Search for the cell housing the specified text and yield its [x, y] center coordinate. 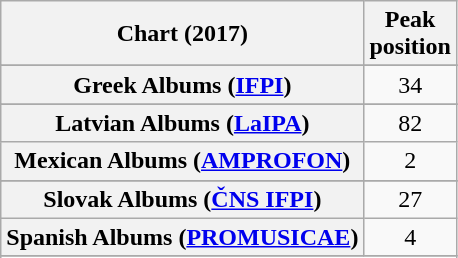
Spanish Albums (PROMUSICAE) [182, 237]
Chart (2017) [182, 34]
27 [410, 199]
Latvian Albums (LaIPA) [182, 123]
Greek Albums (IFPI) [182, 85]
34 [410, 85]
4 [410, 237]
Peak position [410, 34]
82 [410, 123]
Mexican Albums (AMPROFON) [182, 161]
Slovak Albums (ČNS IFPI) [182, 199]
2 [410, 161]
